Pinpoint the cell where the given text exists, returning its [x, y] midpoint coordinate. 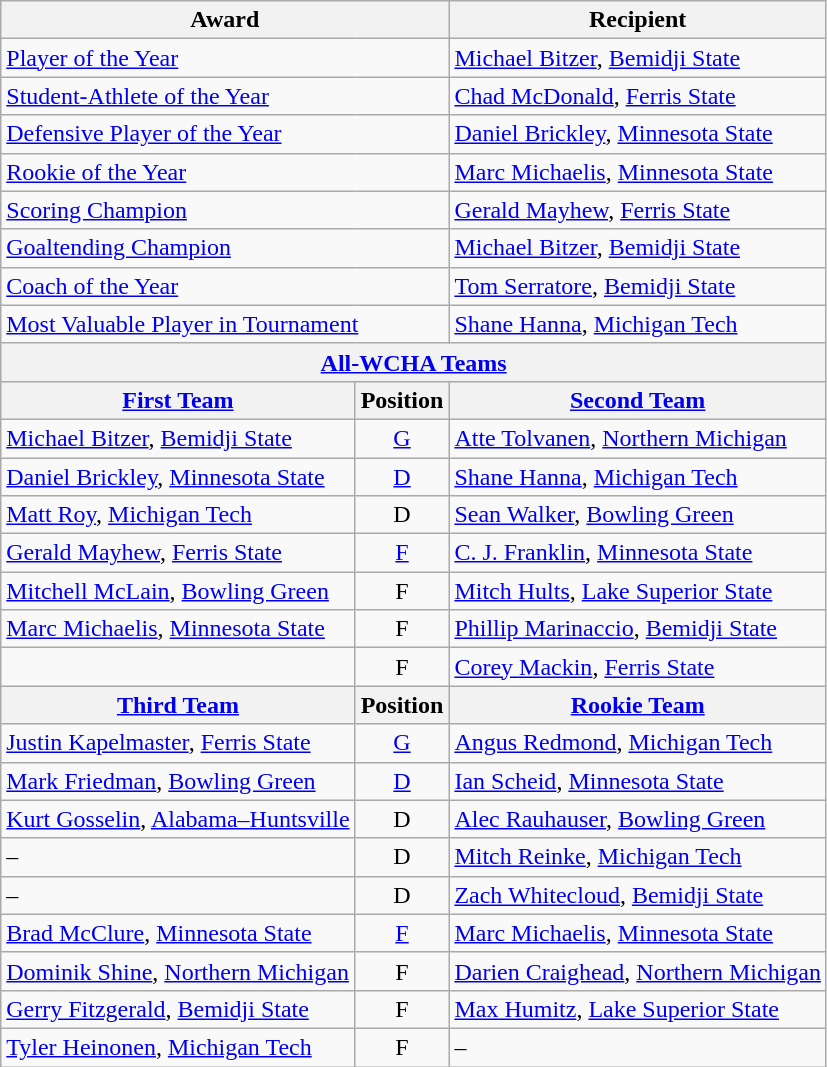
Goaltending Champion [225, 248]
Mitchell McLain, Bowling Green [178, 591]
Justin Kapelmaster, Ferris State [178, 743]
Rookie Team [638, 705]
Mitch Reinke, Michigan Tech [638, 857]
Mark Friedman, Bowling Green [178, 781]
Alec Rauhauser, Bowling Green [638, 819]
Kurt Gosselin, Alabama–Huntsville [178, 819]
Ian Scheid, Minnesota State [638, 781]
Sean Walker, Bowling Green [638, 515]
Gerry Fitzgerald, Bemidji State [178, 1009]
First Team [178, 400]
Player of the Year [225, 58]
Award [225, 20]
Angus Redmond, Michigan Tech [638, 743]
Max Humitz, Lake Superior State [638, 1009]
Mitch Hults, Lake Superior State [638, 591]
Third Team [178, 705]
Tyler Heinonen, Michigan Tech [178, 1047]
Atte Tolvanen, Northern Michigan [638, 438]
Defensive Player of the Year [225, 134]
Phillip Marinaccio, Bemidji State [638, 629]
Student-Athlete of the Year [225, 96]
Dominik Shine, Northern Michigan [178, 971]
Darien Craighead, Northern Michigan [638, 971]
Matt Roy, Michigan Tech [178, 515]
Most Valuable Player in Tournament [225, 324]
Second Team [638, 400]
Scoring Champion [225, 210]
Corey Mackin, Ferris State [638, 667]
Coach of the Year [225, 286]
Recipient [638, 20]
Rookie of the Year [225, 172]
Tom Serratore, Bemidji State [638, 286]
C. J. Franklin, Minnesota State [638, 553]
Chad McDonald, Ferris State [638, 96]
Brad McClure, Minnesota State [178, 933]
All-WCHA Teams [414, 362]
Zach Whitecloud, Bemidji State [638, 895]
